Output the [X, Y] coordinate of the center of the cell containing the given text.  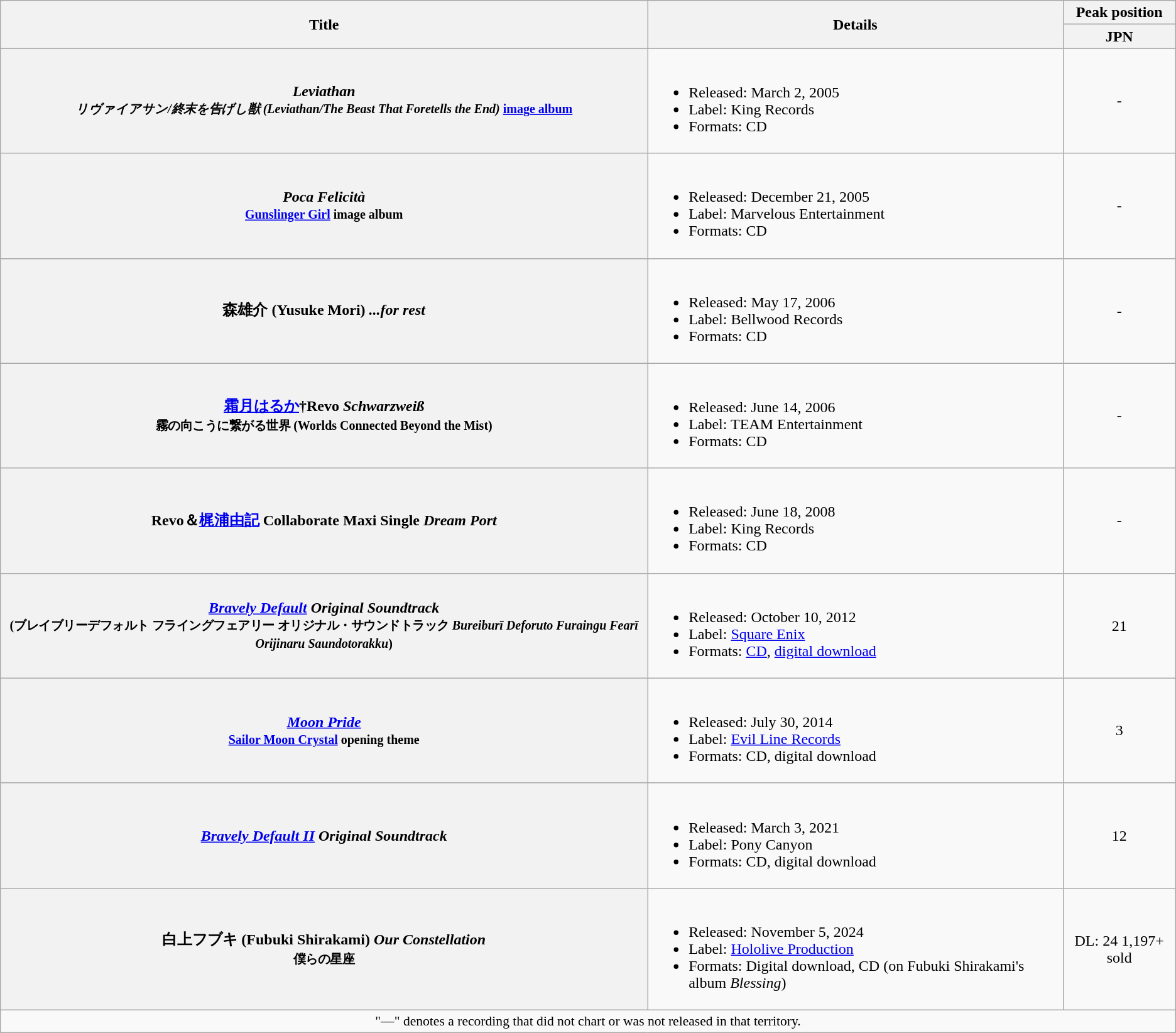
12 [1119, 836]
Leviathanリヴァイアサン/終末を告げし獣 (Leviathan/The Beast That Foretells the End) image album [324, 101]
Title [324, 25]
Bravely Default Original Soundtrack(ブレイブリーデフォルト フライングフェアリー オリジナル・サウンドトラック Bureiburī Deforuto Furaingu Fearī Orijinaru Saundotorakku) [324, 626]
JPN [1119, 36]
Released: March 2, 2005Label: King RecordsFormats: CD [856, 101]
21 [1119, 626]
森雄介 (Yusuke Mori) ...for rest [324, 310]
3 [1119, 730]
Moon Pride Sailor Moon Crystal opening theme [324, 730]
Released: November 5, 2024Label: Hololive ProductionFormats: Digital download, CD (on Fubuki Shirakami's album Blessing) [856, 949]
DL: 24 1,197+ sold [1119, 949]
霜月はるか†Revo Schwarzweiß霧の向こうに繋がる世界 (Worlds Connected Beyond the Mist) [324, 416]
Peak position [1119, 13]
Revo＆梶浦由記 Collaborate Maxi Single Dream Port [324, 520]
白上フブキ (Fubuki Shirakami) Our Constellation僕らの星座 [324, 949]
"—" denotes a recording that did not chart or was not released in that territory. [588, 1021]
Released: December 21, 2005Label: Marvelous EntertainmentFormats: CD [856, 206]
Details [856, 25]
Released: June 18, 2008Label: King RecordsFormats: CD [856, 520]
Released: June 14, 2006Label: TEAM EntertainmentFormats: CD [856, 416]
Released: October 10, 2012Label: Square EnixFormats: CD, digital download [856, 626]
Released: July 30, 2014Label: Evil Line RecordsFormats: CD, digital download [856, 730]
Poca FelicitàGunslinger Girl image album [324, 206]
Released: May 17, 2006Label: Bellwood RecordsFormats: CD [856, 310]
Released: March 3, 2021Label: Pony CanyonFormats: CD, digital download [856, 836]
Bravely Default II Original Soundtrack [324, 836]
